Pinpoint the cell where the given text exists, returning its (x, y) midpoint coordinate. 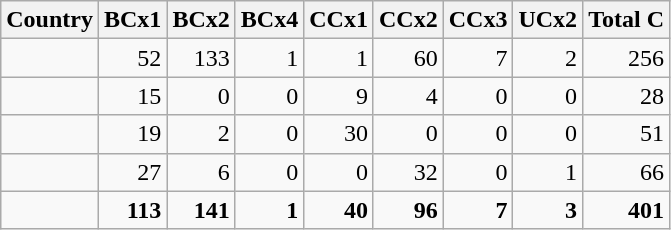
4 (408, 96)
30 (339, 134)
UCx2 (548, 20)
Country (50, 20)
19 (132, 134)
27 (132, 172)
52 (132, 58)
60 (408, 58)
15 (132, 96)
28 (626, 96)
CCx3 (478, 20)
3 (548, 210)
256 (626, 58)
133 (201, 58)
96 (408, 210)
CCx1 (339, 20)
32 (408, 172)
40 (339, 210)
141 (201, 210)
9 (339, 96)
BCx4 (269, 20)
BCx2 (201, 20)
66 (626, 172)
6 (201, 172)
Total C (626, 20)
51 (626, 134)
BCx1 (132, 20)
401 (626, 210)
CCx2 (408, 20)
113 (132, 210)
